Capture the cell that displays the provided text and extract its (x, y) central coordinate. 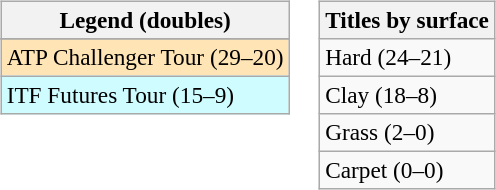
Clay (18–8) (408, 95)
Legend (doubles) (145, 20)
ITF Futures Tour (15–9) (145, 95)
Carpet (0–0) (408, 171)
ATP Challenger Tour (29–20) (145, 57)
Titles by surface (408, 20)
Grass (2–0) (408, 133)
Hard (24–21) (408, 57)
